Extract the (x, y) coordinate from the center of the cell holding the provided text.  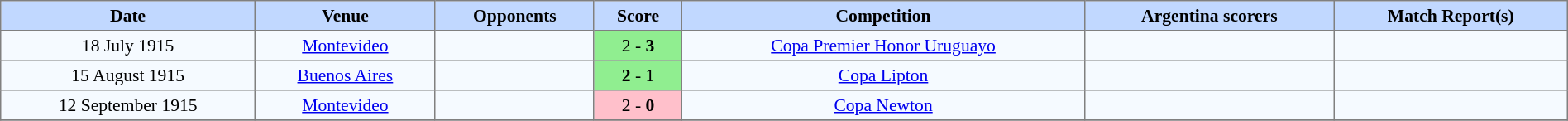
18 July 1915 (128, 46)
15 August 1915 (128, 75)
2 - 1 (638, 75)
Match Report(s) (1451, 16)
Venue (346, 16)
Buenos Aires (346, 75)
Copa Newton (883, 105)
2 - 3 (638, 46)
Competition (883, 16)
Opponents (514, 16)
2 - 0 (638, 105)
Score (638, 16)
Copa Lipton (883, 75)
12 September 1915 (128, 105)
Argentina scorers (1209, 16)
Date (128, 16)
Copa Premier Honor Uruguayo (883, 46)
